Output the (x, y) coordinate of the center of the cell containing the given text.  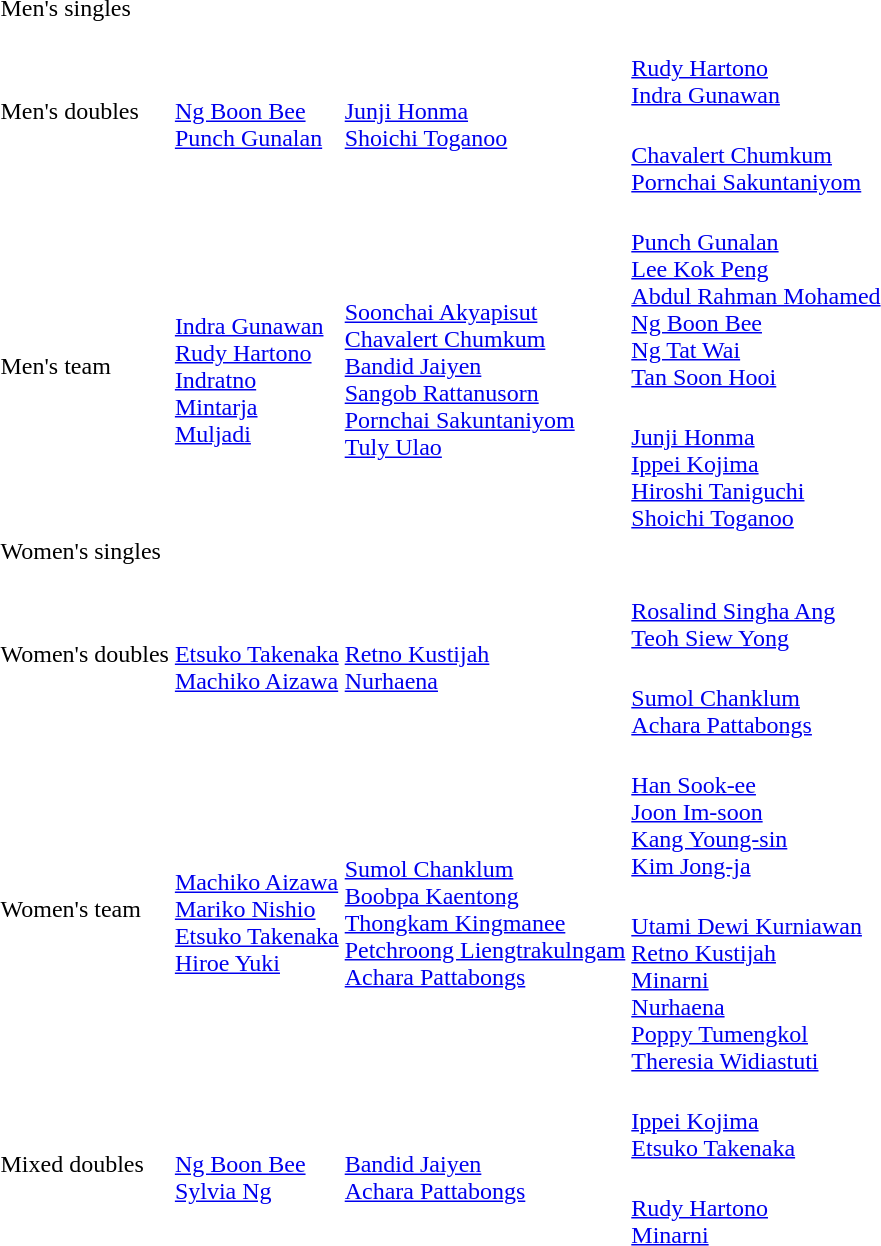
Machiko AizawaMariko NishioEtsuko TakenakaHiroe Yuki (256, 910)
Indra GunawanRudy HartonoIndratnoMintarjaMuljadi (256, 366)
Sumol ChanklumBoobpa KaentongThongkam KingmaneePetchroong LiengtrakulngamAchara Pattabongs (485, 910)
Etsuko TakenakaMachiko Aizawa (256, 654)
Ng Boon BeePunch Gunalan (256, 112)
Retno KustijahNurhaena (485, 654)
Junji HonmaShoichi Toganoo (485, 112)
Soonchai AkyapisutChavalert ChumkumBandid JaiyenSangob RattanusornPornchai SakuntaniyomTuly Ulao (485, 366)
